Locate the cell with the specified text and output its [X, Y] center coordinate. 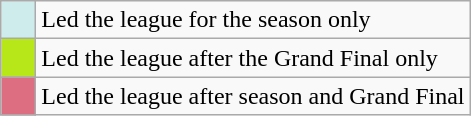
Led the league after the Grand Final only [253, 58]
Led the league after season and Grand Final [253, 96]
Led the league for the season only [253, 20]
